For the text-containing cell, return its midpoint in [x, y] coordinate format. 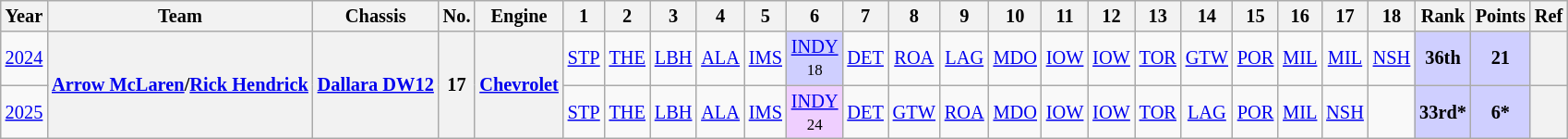
15 [1256, 16]
33rd* [1442, 112]
INDY18 [814, 58]
Arrow McLaren/Rick Hendrick [180, 85]
11 [1065, 16]
Team [180, 16]
12 [1111, 16]
14 [1207, 16]
Chassis [376, 16]
6 [814, 16]
No. [457, 16]
9 [964, 16]
INDY24 [814, 112]
Dallara DW12 [376, 85]
13 [1158, 16]
1 [584, 16]
7 [864, 16]
Rank [1442, 16]
2 [628, 16]
2024 [24, 58]
6* [1501, 112]
21 [1501, 58]
10 [1016, 16]
2025 [24, 112]
Year [24, 16]
5 [766, 16]
Ref [1549, 16]
3 [673, 16]
36th [1442, 58]
Points [1501, 16]
18 [1392, 16]
4 [720, 16]
Engine [519, 16]
8 [914, 16]
Chevrolet [519, 85]
16 [1300, 16]
